Scan for the cell matching the given text and deliver its [x, y] coordinate at center. 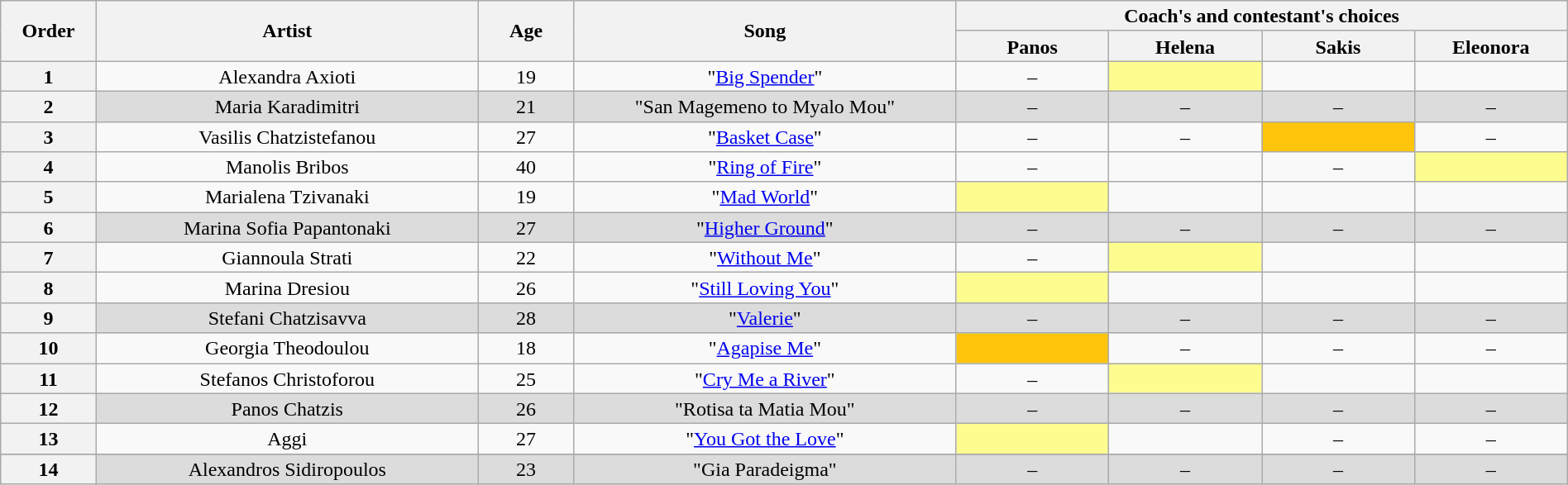
Marina Sofia Papantonaki [287, 228]
13 [49, 440]
5 [49, 197]
Giannoula Strati [287, 258]
28 [526, 317]
Order [49, 31]
"Basket Case" [765, 137]
8 [49, 288]
Eleonora [1490, 46]
Helena [1186, 46]
14 [49, 469]
"Rotisa ta Matia Mou" [765, 408]
Vasilis Chatzistefanou [287, 137]
"Big Spender" [765, 76]
23 [526, 469]
21 [526, 106]
"Mad World" [765, 197]
"Ring of Fire" [765, 167]
"Gia Paradeigma" [765, 469]
Aggi [287, 440]
4 [49, 167]
"You Got the Love" [765, 440]
2 [49, 106]
Panos [1032, 46]
18 [526, 349]
Manolis Bribos [287, 167]
"Without Me" [765, 258]
Marialena Tzivanaki [287, 197]
10 [49, 349]
Sakis [1338, 46]
1 [49, 76]
12 [49, 408]
3 [49, 137]
9 [49, 317]
Alexandra Axioti [287, 76]
Artist [287, 31]
"Still Loving You" [765, 288]
Panos Chatzis [287, 408]
"San Magemeno to Myalo Mou" [765, 106]
Coach's and contestant's choices [1262, 17]
"Cry Me a River" [765, 378]
25 [526, 378]
Alexandros Sidiropoulos [287, 469]
Marina Dresiou [287, 288]
Song [765, 31]
Stefani Chatzisavva [287, 317]
6 [49, 228]
22 [526, 258]
40 [526, 167]
7 [49, 258]
11 [49, 378]
"Agapise Me" [765, 349]
"Valerie" [765, 317]
"Higher Ground" [765, 228]
Maria Karadimitri [287, 106]
Age [526, 31]
Stefanos Christoforou [287, 378]
Georgia Theodoulou [287, 349]
